Identify which cell holds the provided text, then report its [x, y] central coordinate. 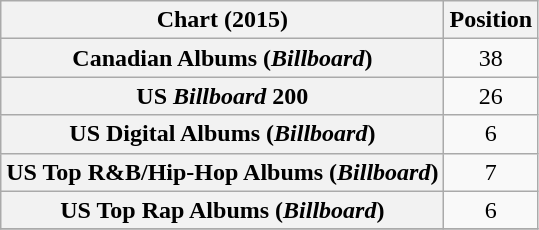
US Top Rap Albums (Billboard) [222, 210]
7 [491, 172]
Position [491, 20]
38 [491, 58]
US Billboard 200 [222, 96]
US Digital Albums (Billboard) [222, 134]
US Top R&B/Hip-Hop Albums (Billboard) [222, 172]
Canadian Albums (Billboard) [222, 58]
Chart (2015) [222, 20]
26 [491, 96]
